Identify which cell holds the provided text, then report its [X, Y] central coordinate. 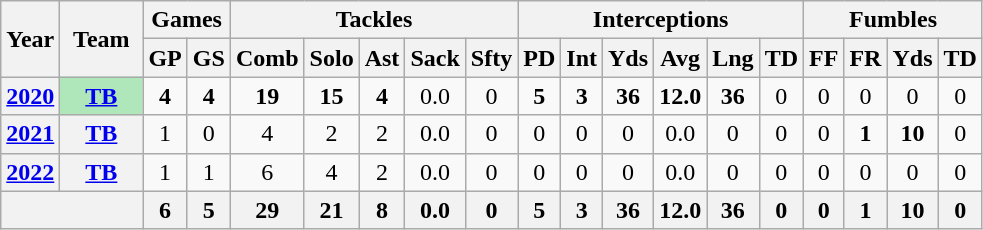
Solo [332, 58]
Year [30, 39]
2022 [30, 172]
GS [208, 58]
21 [332, 210]
29 [267, 210]
FR [866, 58]
Comb [267, 58]
8 [382, 210]
Fumbles [894, 20]
2020 [30, 96]
2021 [30, 134]
Interceptions [661, 20]
Sack [435, 58]
Int [582, 58]
Lng [733, 58]
Avg [680, 58]
15 [332, 96]
Tackles [374, 20]
Sfty [491, 58]
GP [165, 58]
PD [540, 58]
Ast [382, 58]
19 [267, 96]
FF [824, 58]
Team [102, 39]
Games [186, 20]
